Locate the cell with the specified text and output its (X, Y) center coordinate. 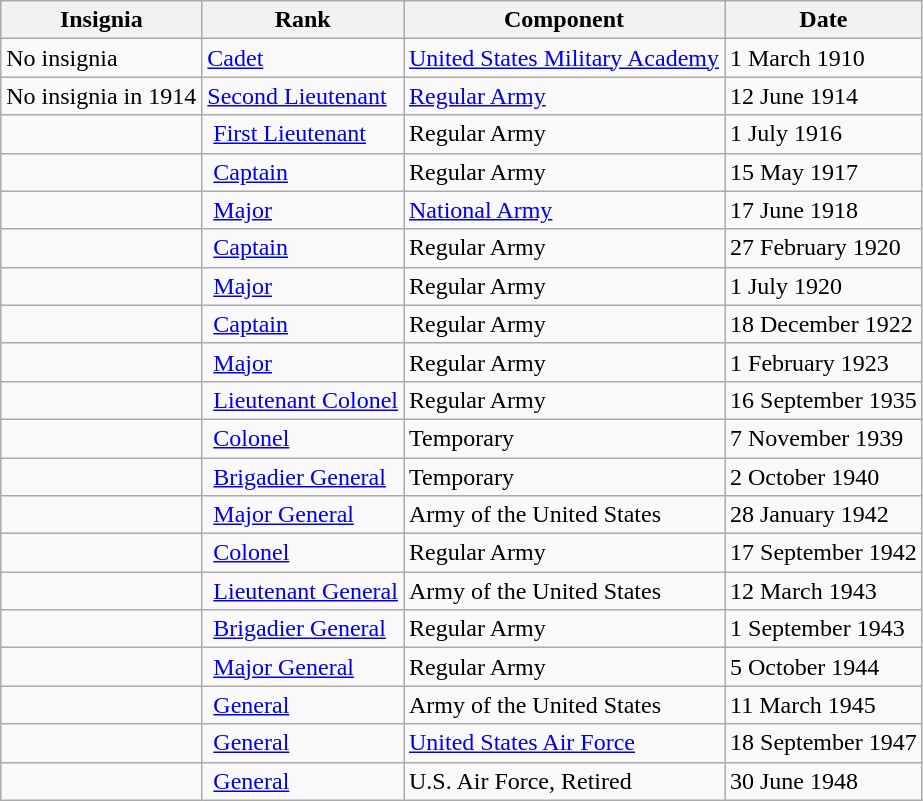
Second Lieutenant (303, 96)
12 March 1943 (823, 591)
Lieutenant Colonel (303, 400)
Cadet (303, 58)
U.S. Air Force, Retired (564, 781)
27 February 1920 (823, 248)
1 February 1923 (823, 362)
15 May 1917 (823, 172)
1 July 1920 (823, 286)
United States Military Academy (564, 58)
17 September 1942 (823, 553)
United States Air Force (564, 743)
16 September 1935 (823, 400)
1 March 1910 (823, 58)
11 March 1945 (823, 705)
5 October 1944 (823, 667)
Component (564, 20)
12 June 1914 (823, 96)
30 June 1948 (823, 781)
First Lieutenant (303, 134)
17 June 1918 (823, 210)
7 November 1939 (823, 438)
Insignia (102, 20)
18 September 1947 (823, 743)
28 January 1942 (823, 515)
Date (823, 20)
Rank (303, 20)
No insignia (102, 58)
No insignia in 1914 (102, 96)
2 October 1940 (823, 477)
1 July 1916 (823, 134)
National Army (564, 210)
Lieutenant General (303, 591)
1 September 1943 (823, 629)
18 December 1922 (823, 324)
